Find where the given text appears and provide that cell's center as [x, y] coordinate. 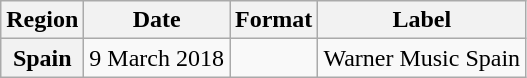
Date [157, 20]
Spain [42, 58]
Label [422, 20]
Warner Music Spain [422, 58]
9 March 2018 [157, 58]
Format [274, 20]
Region [42, 20]
